From the cell containing the given text, extract its center point as (x, y) coordinate. 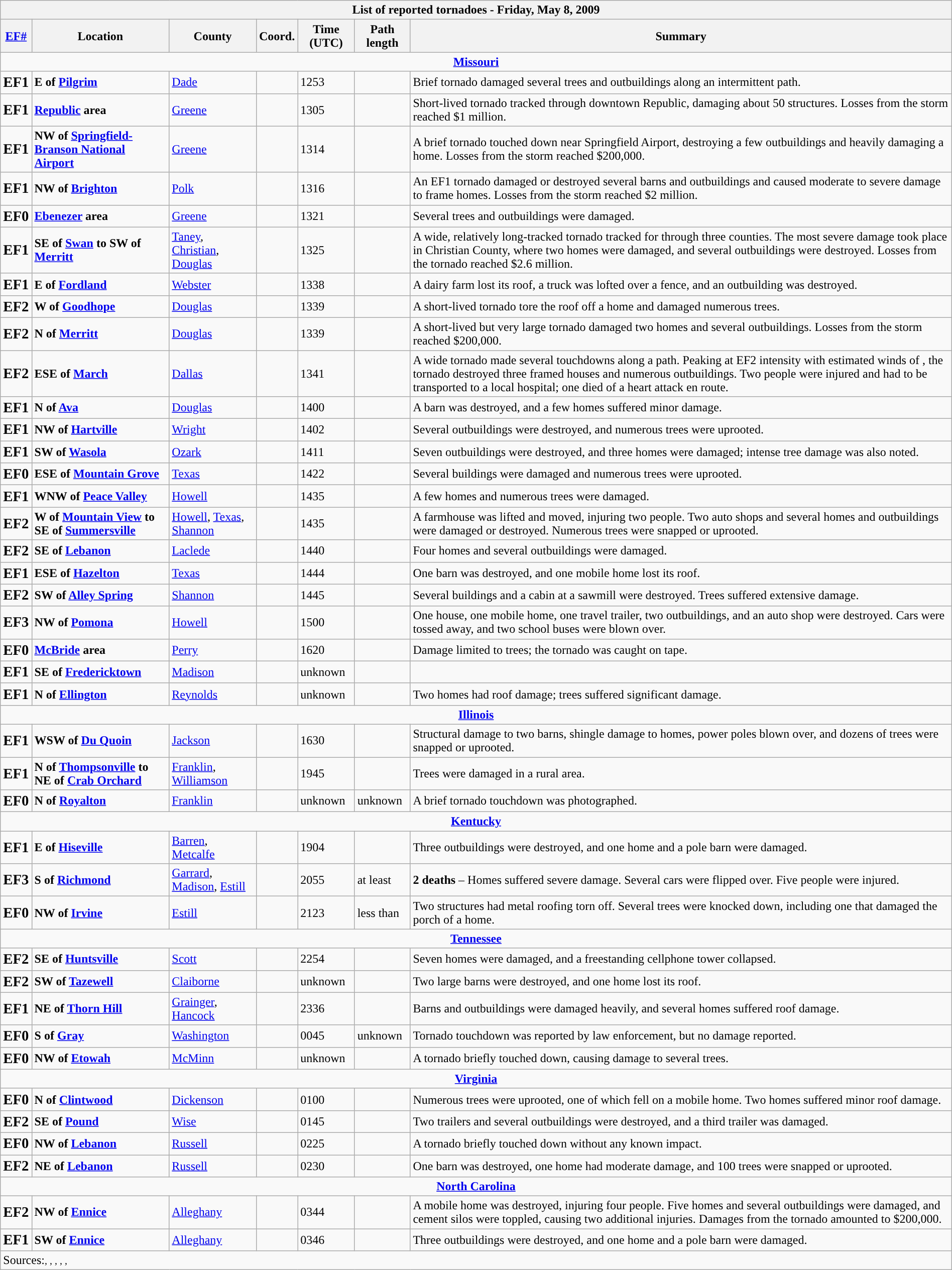
1316 (326, 189)
NW of Springfield-Branson National Airport (100, 149)
2254 (326, 959)
1305 (326, 109)
Trees were damaged in a rural area. (681, 773)
NE of Lebanon (100, 1166)
0100 (326, 1099)
List of reported tornadoes - Friday, May 8, 2009 (476, 10)
Webster (213, 284)
A brief tornado touchdown was photographed. (681, 801)
Illinois (476, 715)
Several outbuildings were destroyed, and numerous trees were uprooted. (681, 430)
2 deaths – Homes suffered severe damage. Several cars were flipped over. Five people were injured. (681, 880)
N of Merritt (100, 333)
Franklin (213, 801)
ESE of Mountain Grove (100, 474)
SW of Alley Spring (100, 595)
1321 (326, 216)
A dairy farm lost its roof, a truck was lofted over a fence, and an outbuilding was destroyed. (681, 284)
WSW of Du Quoin (100, 740)
1400 (326, 408)
Damage limited to trees; the tornado was caught on tape. (681, 650)
NE of Thorn Hill (100, 1008)
2123 (326, 913)
EF# (16, 36)
SE of Fredericktown (100, 672)
Franklin, Williamson (213, 773)
Seven outbuildings were destroyed, and three homes were damaged; intense tree damage was also noted. (681, 452)
1500 (326, 623)
Kentucky (476, 822)
less than (383, 913)
1341 (326, 374)
NW of Ennice (100, 1212)
1411 (326, 452)
Path length (383, 36)
2055 (326, 880)
Claiborne (213, 981)
E of Fordland (100, 284)
Several buildings and a cabin at a sawmill were destroyed. Trees suffered extensive damage. (681, 595)
Location (100, 36)
2336 (326, 1008)
Two homes had roof damage; trees suffered significant damage. (681, 694)
Shannon (213, 595)
Dickenson (213, 1099)
NW of Irvine (100, 913)
SW of Ennice (100, 1240)
Republic area (100, 109)
1440 (326, 551)
NW of Etowah (100, 1058)
Scott (213, 959)
Grainger, Hancock (213, 1008)
SE of Pound (100, 1121)
One barn was destroyed, one home had moderate damage, and 100 trees were snapped or uprooted. (681, 1166)
Reynolds (213, 694)
Coord. (277, 36)
Missouri (476, 62)
0225 (326, 1143)
Tornado touchdown was reported by law enforcement, but no damage reported. (681, 1036)
N of Ellington (100, 694)
Madison (213, 672)
Wright (213, 430)
0045 (326, 1036)
Estill (213, 913)
Time (UTC) (326, 36)
A tornado briefly touched down without any known impact. (681, 1143)
0145 (326, 1121)
W of Mountain View to SE of Summersville (100, 523)
1945 (326, 773)
E of Pilgrim (100, 82)
SW of Wasola (100, 452)
0346 (326, 1240)
A tornado briefly touched down, causing damage to several trees. (681, 1058)
County (213, 36)
Two structures had metal roofing torn off. Several trees were knocked down, including one that damaged the porch of a home. (681, 913)
SE of Swan to SW of Merritt (100, 250)
1253 (326, 82)
Garrard, Madison, Estill (213, 880)
1444 (326, 573)
Several buildings were damaged and numerous trees were uprooted. (681, 474)
1422 (326, 474)
Several trees and outbuildings were damaged. (681, 216)
Seven homes were damaged, and a freestanding cellphone tower collapsed. (681, 959)
Structural damage to two barns, shingle damage to homes, power poles blown over, and dozens of trees were snapped or uprooted. (681, 740)
Wise (213, 1121)
Ebenezer area (100, 216)
NW of Pomona (100, 623)
A few homes and numerous trees were damaged. (681, 496)
1445 (326, 595)
N of Ava (100, 408)
Sources:, , , , , (476, 1260)
NW of Brighton (100, 189)
1904 (326, 848)
E of Hiseville (100, 848)
NW of Lebanon (100, 1143)
McBride area (100, 650)
1314 (326, 149)
A barn was destroyed, and a few homes suffered minor damage. (681, 408)
Four homes and several outbuildings were damaged. (681, 551)
1402 (326, 430)
Brief tornado damaged several trees and outbuildings along an intermittent path. (681, 82)
SE of Lebanon (100, 551)
Washington (213, 1036)
A short-lived but very large tornado damaged two homes and several outbuildings. Losses from the storm reached $200,000. (681, 333)
1338 (326, 284)
0344 (326, 1212)
N of Royalton (100, 801)
Tennessee (476, 939)
S of Richmond (100, 880)
1325 (326, 250)
Taney, Christian, Douglas (213, 250)
N of Clintwood (100, 1099)
Barren, Metcalfe (213, 848)
at least (383, 880)
SW of Tazewell (100, 981)
Numerous trees were uprooted, one of which fell on a mobile home. Two homes suffered minor roof damage. (681, 1099)
One barn was destroyed, and one mobile home lost its roof. (681, 573)
Dade (213, 82)
North Carolina (476, 1187)
Polk (213, 189)
Jackson (213, 740)
SE of Huntsville (100, 959)
Perry (213, 650)
ESE of Hazelton (100, 573)
Ozark (213, 452)
S of Gray (100, 1036)
Dallas (213, 374)
A short-lived tornado tore the roof off a home and damaged numerous trees. (681, 306)
Virginia (476, 1079)
Laclede (213, 551)
Howell, Texas, Shannon (213, 523)
McMinn (213, 1058)
Barns and outbuildings were damaged heavily, and several homes suffered roof damage. (681, 1008)
ESE of March (100, 374)
Two trailers and several outbuildings were destroyed, and a third trailer was damaged. (681, 1121)
Two large barns were destroyed, and one home lost its roof. (681, 981)
1630 (326, 740)
N of Thompsonville to NE of Crab Orchard (100, 773)
W of Goodhope (100, 306)
WNW of Peace Valley (100, 496)
1620 (326, 650)
Short-lived tornado tracked through downtown Republic, damaging about 50 structures. Losses from the storm reached $1 million. (681, 109)
Summary (681, 36)
0230 (326, 1166)
NW of Hartville (100, 430)
